Find where the given text appears and provide that cell's center as (X, Y) coordinate. 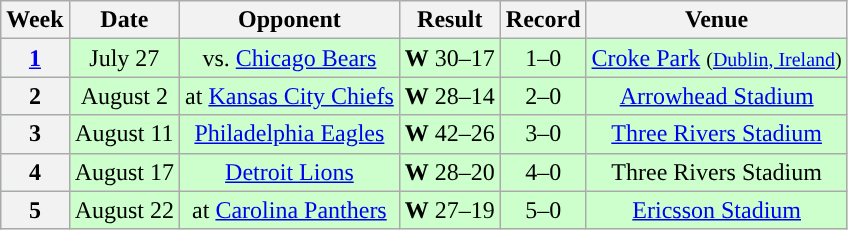
W 28–20 (450, 172)
August 17 (124, 172)
W 28–14 (450, 96)
1 (35, 58)
Date (124, 20)
Philadelphia Eagles (290, 134)
Detroit Lions (290, 172)
August 22 (124, 210)
5–0 (543, 210)
4–0 (543, 172)
2 (35, 96)
3 (35, 134)
August 11 (124, 134)
W 30–17 (450, 58)
Ericsson Stadium (716, 210)
W 42–26 (450, 134)
Opponent (290, 20)
August 2 (124, 96)
3–0 (543, 134)
July 27 (124, 58)
5 (35, 210)
vs. Chicago Bears (290, 58)
at Carolina Panthers (290, 210)
Arrowhead Stadium (716, 96)
1–0 (543, 58)
Record (543, 20)
4 (35, 172)
Venue (716, 20)
2–0 (543, 96)
at Kansas City Chiefs (290, 96)
W 27–19 (450, 210)
Result (450, 20)
Croke Park (Dublin, Ireland) (716, 58)
Week (35, 20)
